Capture the cell that displays the provided text and extract its [X, Y] central coordinate. 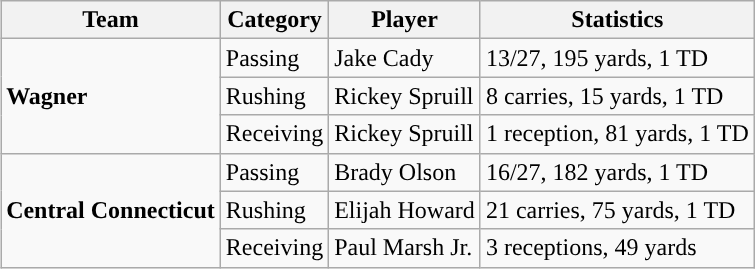
8 carries, 15 yards, 1 TD [617, 96]
13/27, 195 yards, 1 TD [617, 58]
Statistics [617, 20]
Elijah Howard [405, 210]
Brady Olson [405, 172]
Player [405, 20]
3 receptions, 49 yards [617, 248]
1 reception, 81 yards, 1 TD [617, 134]
16/27, 182 yards, 1 TD [617, 172]
Paul Marsh Jr. [405, 248]
Category [274, 20]
Jake Cady [405, 58]
Wagner [111, 96]
Team [111, 20]
21 carries, 75 yards, 1 TD [617, 210]
Central Connecticut [111, 210]
